Output the [X, Y] coordinate of the center of the cell containing the given text.  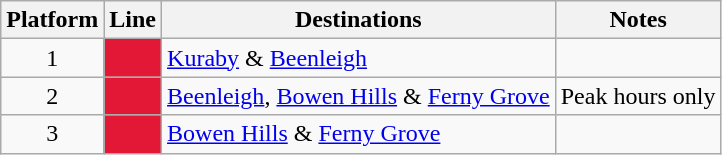
Bowen Hills & Ferny Grove [359, 134]
1 [52, 58]
Notes [638, 20]
Beenleigh, Bowen Hills & Ferny Grove [359, 96]
Peak hours only [638, 96]
Line [133, 20]
2 [52, 96]
Kuraby & Beenleigh [359, 58]
Platform [52, 20]
Destinations [359, 20]
3 [52, 134]
